Search for the cell housing the specified text and yield its [X, Y] center coordinate. 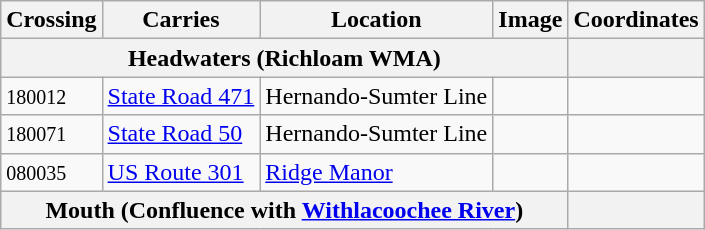
State Road 471 [181, 96]
Image [530, 20]
Mouth (Confluence with Withlacoochee River) [284, 210]
US Route 301 [181, 172]
Ridge Manor [376, 172]
Headwaters (Richloam WMA) [284, 58]
180012 [52, 96]
080035 [52, 172]
Coordinates [636, 20]
180071 [52, 134]
Carries [181, 20]
Crossing [52, 20]
Location [376, 20]
State Road 50 [181, 134]
